Determine the [X, Y] coordinate at the center of the cell enclosing the given text.  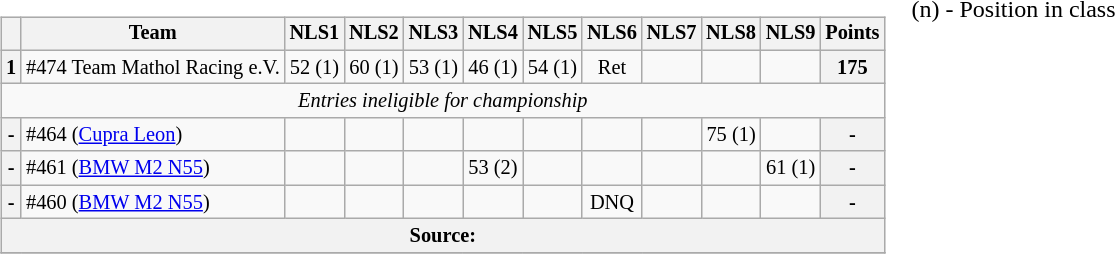
53 (1) [434, 67]
NLS3 [434, 34]
NLS2 [374, 34]
DNQ [612, 202]
NLS5 [553, 34]
175 [852, 67]
54 (1) [553, 67]
NLS4 [493, 34]
#474 Team Mathol Racing e.V. [152, 67]
#461 (BMW M2 N55) [152, 168]
NLS8 [731, 34]
46 (1) [493, 67]
60 (1) [374, 67]
61 (1) [791, 168]
53 (2) [493, 168]
#460 (BMW M2 N55) [152, 202]
Team [152, 34]
75 (1) [731, 135]
NLS9 [791, 34]
#464 (Cupra Leon) [152, 135]
Ret [612, 67]
NLS1 [315, 34]
Source: [442, 236]
NLS6 [612, 34]
1 [11, 67]
52 (1) [315, 67]
Points [852, 34]
NLS7 [672, 34]
Entries ineligible for championship [442, 101]
